Return (X, Y) of the center of cell containing provided text 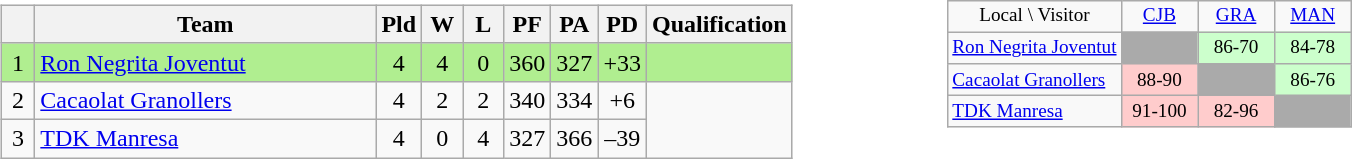
PF (528, 24)
86-70 (1236, 48)
–39 (622, 138)
91-100 (1160, 111)
L (484, 24)
84-78 (1312, 48)
Local \ Visitor (1034, 16)
340 (528, 100)
PA (574, 24)
3 (18, 138)
PD (622, 24)
Pld (399, 24)
88-90 (1160, 80)
W (442, 24)
MAN (1312, 16)
Team (206, 24)
GRA (1236, 16)
360 (528, 62)
Qualification (719, 24)
CJB (1160, 16)
+6 (622, 100)
1 (18, 62)
334 (574, 100)
+33 (622, 62)
366 (574, 138)
86-76 (1312, 80)
82-96 (1236, 111)
